From the cell containing the given text, extract its center point as (x, y) coordinate. 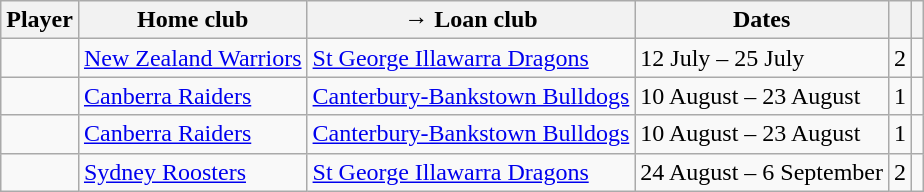
Sydney Roosters (192, 172)
Dates (762, 20)
New Zealand Warriors (192, 58)
Home club (192, 20)
24 August – 6 September (762, 172)
12 July – 25 July (762, 58)
Player (40, 20)
→ Loan club (471, 20)
